Scan for the cell matching the given text and deliver its [X, Y] coordinate at center. 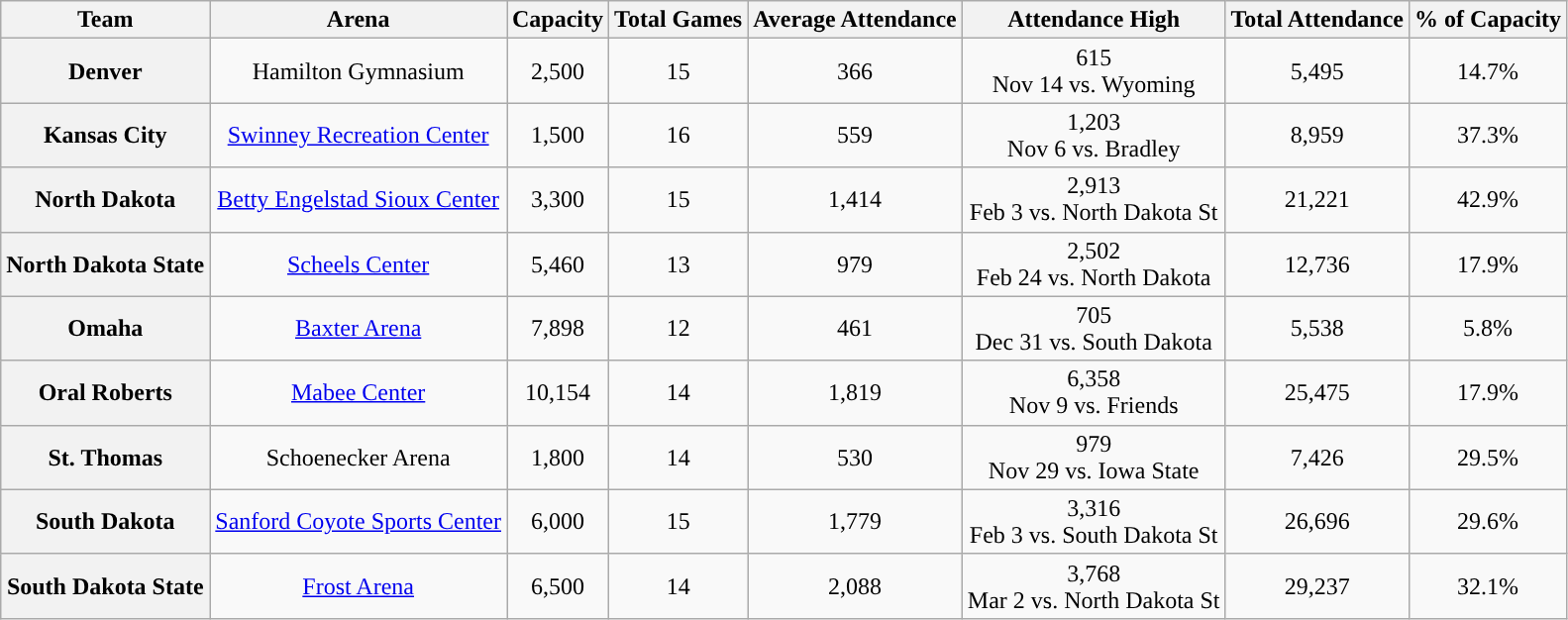
St. Thomas [105, 458]
5,538 [1317, 329]
615Nov 14 vs. Wyoming [1094, 71]
Baxter Arena [359, 329]
Sanford Coyote Sports Center [359, 521]
1,500 [559, 135]
32.1% [1488, 586]
South Dakota State [105, 586]
Average Attendance [856, 20]
1,800 [559, 458]
5.8% [1488, 329]
2,502Feb 24 vs. North Dakota [1094, 263]
5,460 [559, 263]
North Dakota State [105, 263]
2,088 [856, 586]
Total Attendance [1317, 20]
Frost Arena [359, 586]
Oral Roberts [105, 392]
7,426 [1317, 458]
559 [856, 135]
12,736 [1317, 263]
12 [679, 329]
530 [856, 458]
2,500 [559, 71]
29.6% [1488, 521]
1,203Nov 6 vs. Bradley [1094, 135]
6,000 [559, 521]
10,154 [559, 392]
979Nov 29 vs. Iowa State [1094, 458]
1,414 [856, 200]
3,768Mar 2 vs. North Dakota St [1094, 586]
% of Capacity [1488, 20]
1,819 [856, 392]
5,495 [1317, 71]
North Dakota [105, 200]
Scheels Center [359, 263]
Capacity [559, 20]
Attendance High [1094, 20]
Total Games [679, 20]
Omaha [105, 329]
366 [856, 71]
29.5% [1488, 458]
Team [105, 20]
6,358Nov 9 vs. Friends [1094, 392]
6,500 [559, 586]
14.7% [1488, 71]
Arena [359, 20]
21,221 [1317, 200]
25,475 [1317, 392]
3,300 [559, 200]
16 [679, 135]
Swinney Recreation Center [359, 135]
Hamilton Gymnasium [359, 71]
2,913Feb 3 vs. North Dakota St [1094, 200]
461 [856, 329]
42.9% [1488, 200]
1,779 [856, 521]
705Dec 31 vs. South Dakota [1094, 329]
26,696 [1317, 521]
Denver [105, 71]
29,237 [1317, 586]
7,898 [559, 329]
8,959 [1317, 135]
Mabee Center [359, 392]
13 [679, 263]
South Dakota [105, 521]
979 [856, 263]
37.3% [1488, 135]
3,316Feb 3 vs. South Dakota St [1094, 521]
Kansas City [105, 135]
Betty Engelstad Sioux Center [359, 200]
Schoenecker Arena [359, 458]
